Provide the (x, y) coordinate of the cell's center where the given text is located.  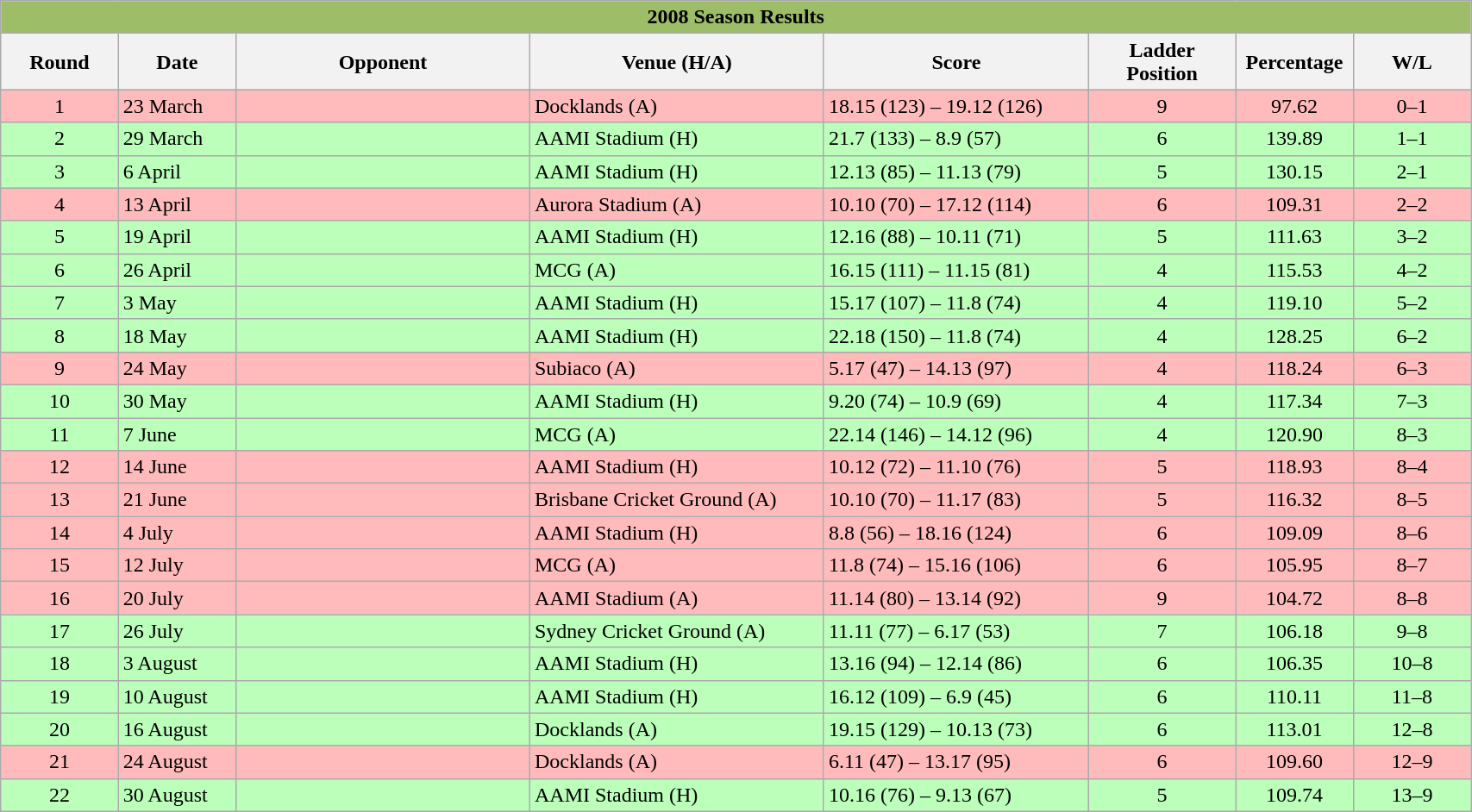
16 (60, 598)
111.63 (1294, 237)
10.10 (70) – 11.17 (83) (955, 500)
16 August (177, 729)
26 July (177, 631)
18 May (177, 335)
29 March (177, 139)
109.60 (1294, 762)
130.15 (1294, 172)
22.18 (150) – 11.8 (74) (955, 335)
8–6 (1412, 533)
21 (60, 762)
1–1 (1412, 139)
8–8 (1412, 598)
14 (60, 533)
22.14 (146) – 14.12 (96) (955, 434)
116.32 (1294, 500)
6.11 (47) – 13.17 (95) (955, 762)
8–4 (1412, 467)
Score (955, 62)
109.09 (1294, 533)
14 June (177, 467)
106.35 (1294, 664)
8 (60, 335)
24 August (177, 762)
12.13 (85) – 11.13 (79) (955, 172)
Date (177, 62)
10.10 (70) – 17.12 (114) (955, 204)
4 July (177, 533)
3 (60, 172)
3 May (177, 303)
3 August (177, 664)
113.01 (1294, 729)
8–5 (1412, 500)
13–9 (1412, 795)
11.11 (77) – 6.17 (53) (955, 631)
18.15 (123) – 19.12 (126) (955, 106)
19 April (177, 237)
12.16 (88) – 10.11 (71) (955, 237)
97.62 (1294, 106)
104.72 (1294, 598)
10 August (177, 696)
12 (60, 467)
8.8 (56) – 18.16 (124) (955, 533)
12 July (177, 565)
139.89 (1294, 139)
12–8 (1412, 729)
Percentage (1294, 62)
2 (60, 139)
6–2 (1412, 335)
Opponent (383, 62)
8–7 (1412, 565)
Round (60, 62)
117.34 (1294, 401)
1 (60, 106)
15.17 (107) – 11.8 (74) (955, 303)
20 (60, 729)
6–3 (1412, 368)
W/L (1412, 62)
8–3 (1412, 434)
115.53 (1294, 270)
18 (60, 664)
13 (60, 500)
2–2 (1412, 204)
9–8 (1412, 631)
2008 Season Results (736, 17)
7–3 (1412, 401)
16.12 (109) – 6.9 (45) (955, 696)
26 April (177, 270)
19.15 (129) – 10.13 (73) (955, 729)
10 (60, 401)
128.25 (1294, 335)
2–1 (1412, 172)
120.90 (1294, 434)
6 April (177, 172)
Ladder Position (1162, 62)
30 August (177, 795)
Venue (H/A) (676, 62)
17 (60, 631)
109.74 (1294, 795)
21.7 (133) – 8.9 (57) (955, 139)
5–2 (1412, 303)
11.8 (74) – 15.16 (106) (955, 565)
3–2 (1412, 237)
118.24 (1294, 368)
9.20 (74) – 10.9 (69) (955, 401)
11.14 (80) – 13.14 (92) (955, 598)
24 May (177, 368)
110.11 (1294, 696)
4–2 (1412, 270)
13 April (177, 204)
16.15 (111) – 11.15 (81) (955, 270)
20 July (177, 598)
0–1 (1412, 106)
11–8 (1412, 696)
7 June (177, 434)
13.16 (94) – 12.14 (86) (955, 664)
105.95 (1294, 565)
10.12 (72) – 11.10 (76) (955, 467)
Subiaco (A) (676, 368)
Aurora Stadium (A) (676, 204)
19 (60, 696)
10.16 (76) – 9.13 (67) (955, 795)
30 May (177, 401)
AAMI Stadium (A) (676, 598)
119.10 (1294, 303)
10–8 (1412, 664)
23 March (177, 106)
118.93 (1294, 467)
21 June (177, 500)
109.31 (1294, 204)
Sydney Cricket Ground (A) (676, 631)
5.17 (47) – 14.13 (97) (955, 368)
12–9 (1412, 762)
15 (60, 565)
Brisbane Cricket Ground (A) (676, 500)
11 (60, 434)
22 (60, 795)
106.18 (1294, 631)
